For the text-containing cell, return its midpoint in [x, y] coordinate format. 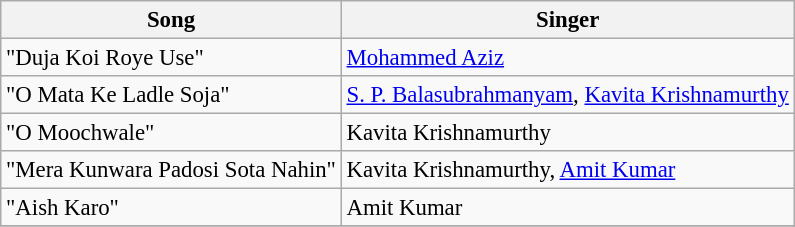
Mohammed Aziz [568, 58]
S. P. Balasubrahmanyam, Kavita Krishnamurthy [568, 95]
Amit Kumar [568, 208]
Singer [568, 20]
"Mera Kunwara Padosi Sota Nahin" [171, 170]
"Aish Karo" [171, 208]
Kavita Krishnamurthy, Amit Kumar [568, 170]
Song [171, 20]
Kavita Krishnamurthy [568, 133]
"O Moochwale" [171, 133]
"O Mata Ke Ladle Soja" [171, 95]
"Duja Koi Roye Use" [171, 58]
